Search for the cell housing the specified text and yield its (x, y) center coordinate. 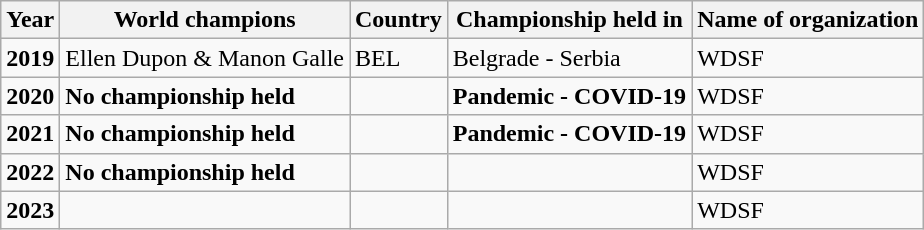
World champions (205, 20)
Championship held in (569, 20)
BEL (399, 58)
2019 (30, 58)
Ellen Dupon & Manon Galle (205, 58)
Belgrade - Serbia (569, 58)
2022 (30, 172)
Year (30, 20)
2020 (30, 96)
Name of organization (808, 20)
2023 (30, 210)
2021 (30, 134)
Country (399, 20)
